Find where the given text appears and provide that cell's center as [x, y] coordinate. 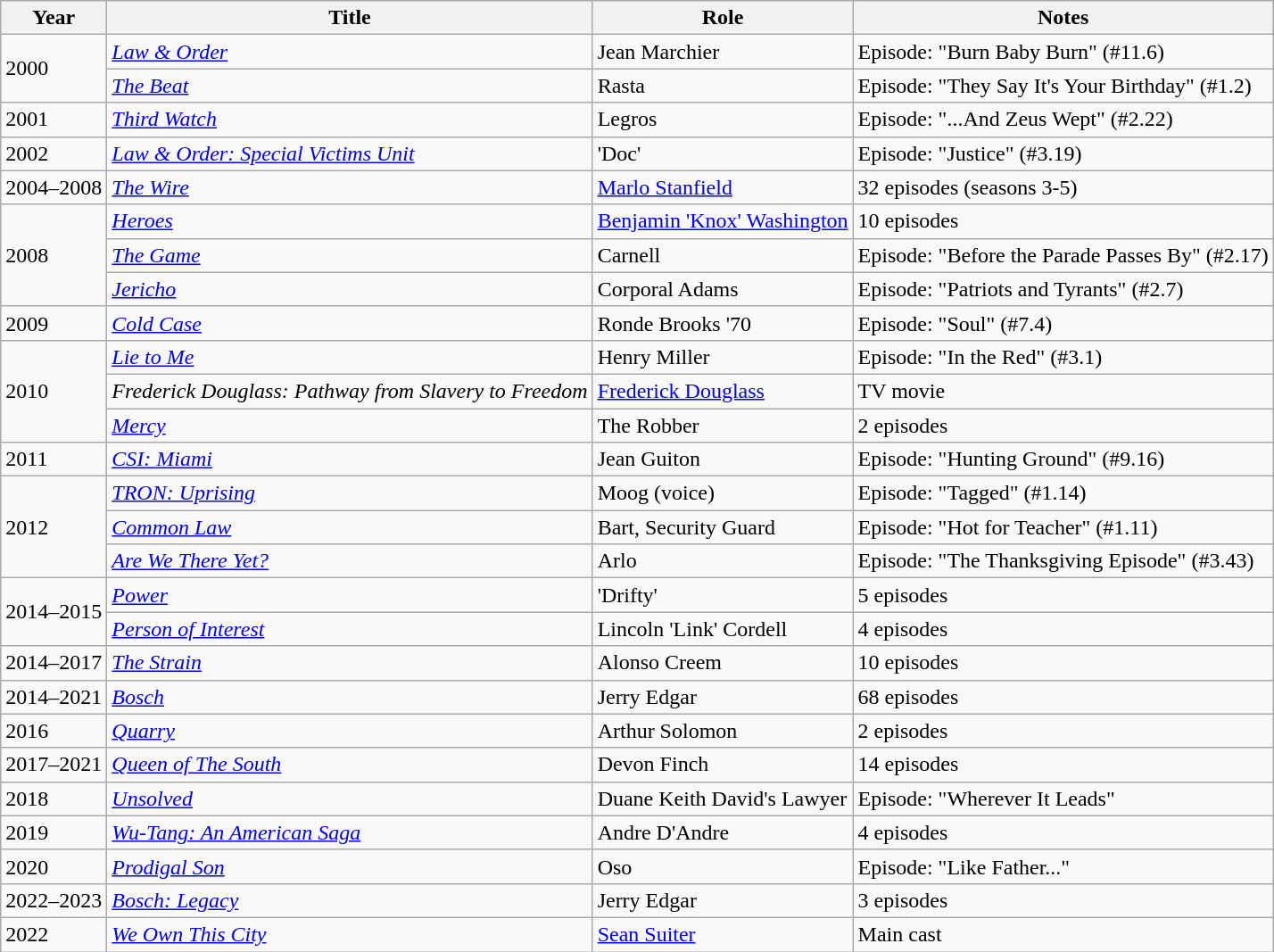
Lincoln 'Link' Cordell [723, 629]
2022 [54, 934]
2001 [54, 120]
Episode: "The Thanksgiving Episode" (#3.43) [1063, 561]
'Doc' [723, 153]
Third Watch [350, 120]
TRON: Uprising [350, 493]
Rasta [723, 86]
The Wire [350, 187]
Duane Keith David's Lawyer [723, 799]
Marlo Stanfield [723, 187]
2014–2021 [54, 697]
CSI: Miami [350, 459]
The Beat [350, 86]
Episode: "Before the Parade Passes By" (#2.17) [1063, 255]
Sean Suiter [723, 934]
14 episodes [1063, 765]
2014–2015 [54, 612]
Episode: "Justice" (#3.19) [1063, 153]
2000 [54, 69]
Episode: "Patriots and Tyrants" (#2.7) [1063, 289]
Episode: "...And Zeus Wept" (#2.22) [1063, 120]
Law & Order [350, 52]
Jean Marchier [723, 52]
Bosch: Legacy [350, 900]
Oso [723, 866]
We Own This City [350, 934]
'Drifty' [723, 595]
Legros [723, 120]
Prodigal Son [350, 866]
Arlo [723, 561]
Lie to Me [350, 357]
Corporal Adams [723, 289]
Notes [1063, 18]
TV movie [1063, 391]
2020 [54, 866]
Episode: "Hunting Ground" (#9.16) [1063, 459]
2011 [54, 459]
Heroes [350, 221]
Role [723, 18]
Arthur Solomon [723, 731]
Alonso Creem [723, 663]
The Strain [350, 663]
Law & Order: Special Victims Unit [350, 153]
2019 [54, 832]
Episode: "Tagged" (#1.14) [1063, 493]
Wu-Tang: An American Saga [350, 832]
2010 [54, 391]
Frederick Douglass [723, 391]
Henry Miller [723, 357]
The Robber [723, 426]
Year [54, 18]
Episode: "In the Red" (#3.1) [1063, 357]
Common Law [350, 527]
Frederick Douglass: Pathway from Slavery to Freedom [350, 391]
2004–2008 [54, 187]
2018 [54, 799]
Episode: "They Say It's Your Birthday" (#1.2) [1063, 86]
Are We There Yet? [350, 561]
2022–2023 [54, 900]
Episode: "Burn Baby Burn" (#11.6) [1063, 52]
Devon Finch [723, 765]
Person of Interest [350, 629]
Episode: "Soul" (#7.4) [1063, 323]
2009 [54, 323]
Mercy [350, 426]
Carnell [723, 255]
The Game [350, 255]
Unsolved [350, 799]
68 episodes [1063, 697]
2017–2021 [54, 765]
Bosch [350, 697]
Moog (voice) [723, 493]
Cold Case [350, 323]
Title [350, 18]
Ronde Brooks '70 [723, 323]
3 episodes [1063, 900]
2012 [54, 527]
Main cast [1063, 934]
Andre D'Andre [723, 832]
Episode: "Wherever It Leads" [1063, 799]
5 episodes [1063, 595]
32 episodes (seasons 3-5) [1063, 187]
Jericho [350, 289]
2016 [54, 731]
Bart, Security Guard [723, 527]
2008 [54, 255]
2014–2017 [54, 663]
Queen of The South [350, 765]
Jean Guiton [723, 459]
Episode: "Like Father..." [1063, 866]
Quarry [350, 731]
2002 [54, 153]
Episode: "Hot for Teacher" (#1.11) [1063, 527]
Benjamin 'Knox' Washington [723, 221]
Power [350, 595]
